Scan for the cell matching the given text and deliver its (X, Y) coordinate at center. 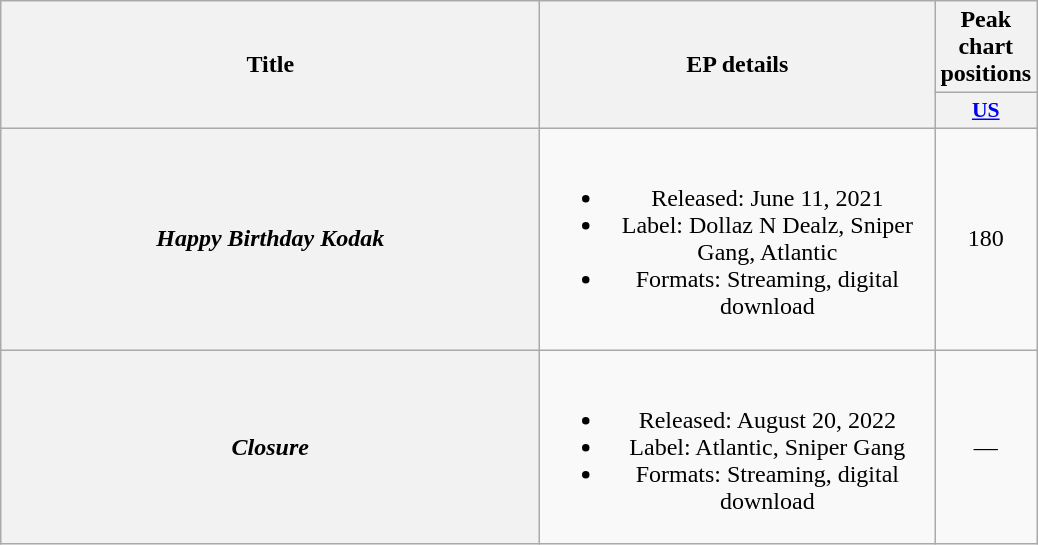
US (986, 111)
Happy Birthday Kodak (270, 238)
Title (270, 65)
Peak chart positions (986, 47)
— (986, 447)
Closure (270, 447)
EP details (738, 65)
Released: August 20, 2022Label: Atlantic, Sniper GangFormats: Streaming, digital download (738, 447)
Released: June 11, 2021Label: Dollaz N Dealz, Sniper Gang, AtlanticFormats: Streaming, digital download (738, 238)
180 (986, 238)
